Determine the (X, Y) coordinate at the center of the cell enclosing the given text.  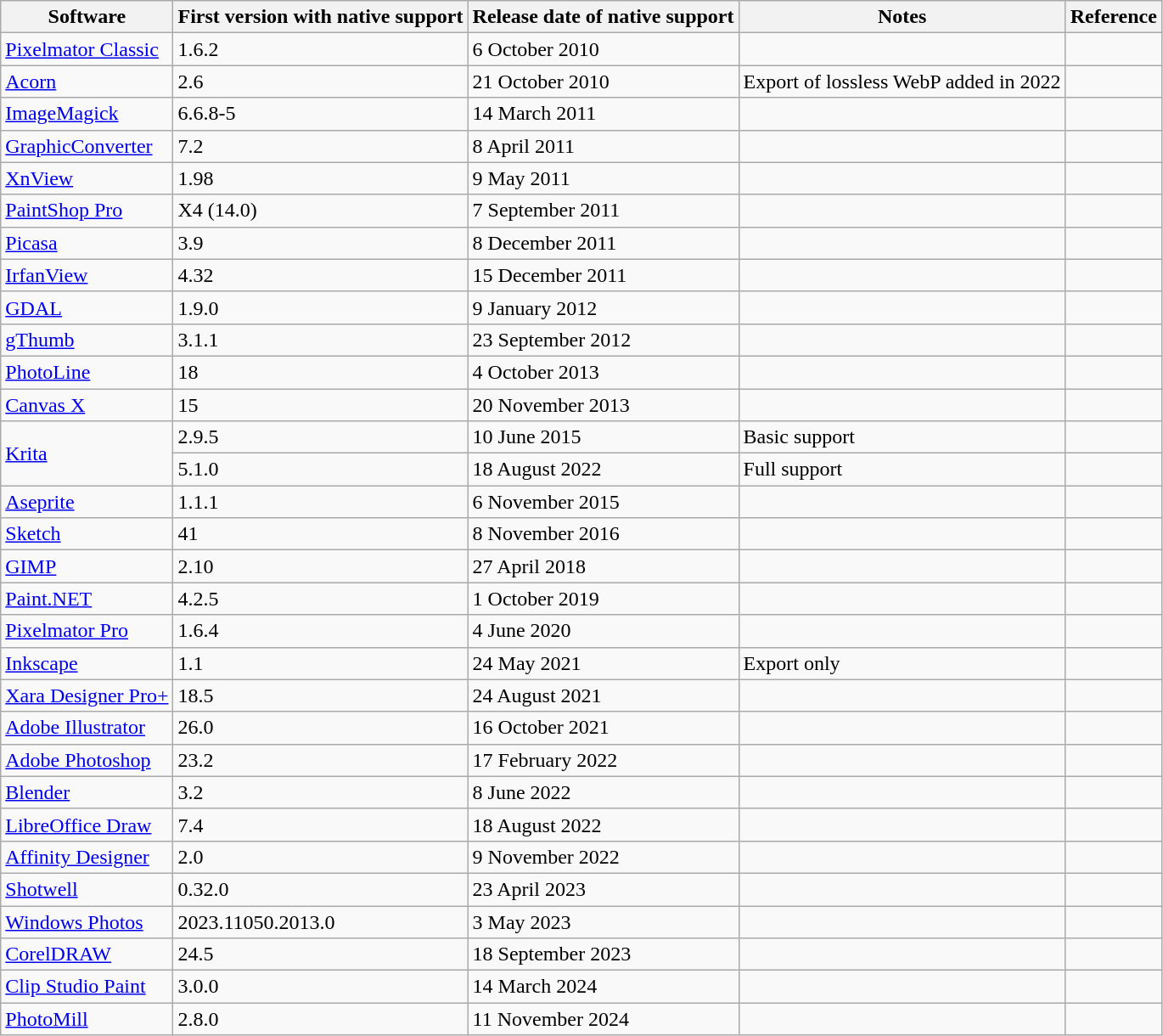
LibreOffice Draw (87, 825)
26.0 (321, 728)
4 October 2013 (603, 372)
Sketch (87, 534)
18 (321, 372)
GraphicConverter (87, 146)
6 October 2010 (603, 49)
PaintShop Pro (87, 211)
Notes (902, 17)
8 June 2022 (603, 792)
Clip Studio Paint (87, 987)
11 November 2024 (603, 1019)
1.1 (321, 663)
Export only (902, 663)
Canvas X (87, 405)
Picasa (87, 243)
4 June 2020 (603, 631)
Inkscape (87, 663)
gThumb (87, 340)
14 March 2011 (603, 114)
24 May 2021 (603, 663)
2.0 (321, 857)
PhotoMill (87, 1019)
6 November 2015 (603, 502)
Shotwell (87, 889)
Xara Designer Pro+ (87, 695)
X4 (14.0) (321, 211)
15 (321, 405)
2.9.5 (321, 437)
Windows Photos (87, 921)
1.98 (321, 178)
7.4 (321, 825)
Blender (87, 792)
14 March 2024 (603, 987)
Adobe Photoshop (87, 760)
GDAL (87, 307)
3.9 (321, 243)
Pixelmator Pro (87, 631)
24.5 (321, 954)
23.2 (321, 760)
9 May 2011 (603, 178)
5.1.0 (321, 470)
4.32 (321, 275)
9 January 2012 (603, 307)
1.6.4 (321, 631)
3.0.0 (321, 987)
8 December 2011 (603, 243)
1.1.1 (321, 502)
Software (87, 17)
10 June 2015 (603, 437)
2.8.0 (321, 1019)
2.10 (321, 566)
15 December 2011 (603, 275)
Pixelmator Classic (87, 49)
21 October 2010 (603, 82)
3.2 (321, 792)
Krita (87, 453)
4.2.5 (321, 599)
PhotoLine (87, 372)
IrfanView (87, 275)
First version with native support (321, 17)
Affinity Designer (87, 857)
18.5 (321, 695)
23 April 2023 (603, 889)
GIMP (87, 566)
1 October 2019 (603, 599)
9 November 2022 (603, 857)
Aseprite (87, 502)
2.6 (321, 82)
41 (321, 534)
6.6.8-5 (321, 114)
Full support (902, 470)
8 April 2011 (603, 146)
1.6.2 (321, 49)
8 November 2016 (603, 534)
3 May 2023 (603, 921)
16 October 2021 (603, 728)
7 September 2011 (603, 211)
ImageMagick (87, 114)
Release date of native support (603, 17)
Adobe Illustrator (87, 728)
3.1.1 (321, 340)
24 August 2021 (603, 695)
0.32.0 (321, 889)
Reference (1114, 17)
Acorn (87, 82)
18 September 2023 (603, 954)
27 April 2018 (603, 566)
Paint.NET (87, 599)
Basic support (902, 437)
1.9.0 (321, 307)
20 November 2013 (603, 405)
7.2 (321, 146)
2023.11050.2013.0 (321, 921)
23 September 2012 (603, 340)
CorelDRAW (87, 954)
17 February 2022 (603, 760)
XnView (87, 178)
Export of lossless WebP added in 2022 (902, 82)
